Determine the (x, y) coordinate at the center of the cell enclosing the given text.  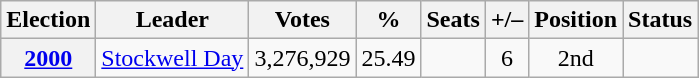
Status (660, 20)
% (388, 20)
25.49 (388, 58)
3,276,929 (302, 58)
Votes (302, 20)
Election (48, 20)
6 (506, 58)
Stockwell Day (172, 58)
+/– (506, 20)
Seats (453, 20)
Position (576, 20)
2nd (576, 58)
Leader (172, 20)
2000 (48, 58)
